For the text-containing cell, return its midpoint in [x, y] coordinate format. 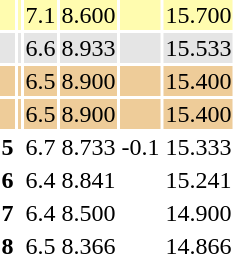
8.841 [88, 180]
-0.1 [140, 147]
6.6 [40, 48]
7 [8, 213]
15.241 [198, 180]
8.500 [88, 213]
15.700 [198, 15]
6 [8, 180]
7.1 [40, 15]
6.7 [40, 147]
5 [8, 147]
15.333 [198, 147]
8.600 [88, 15]
8.933 [88, 48]
8.733 [88, 147]
15.533 [198, 48]
14.900 [198, 213]
